Extract the (x, y) coordinate from the center of the cell holding the provided text.  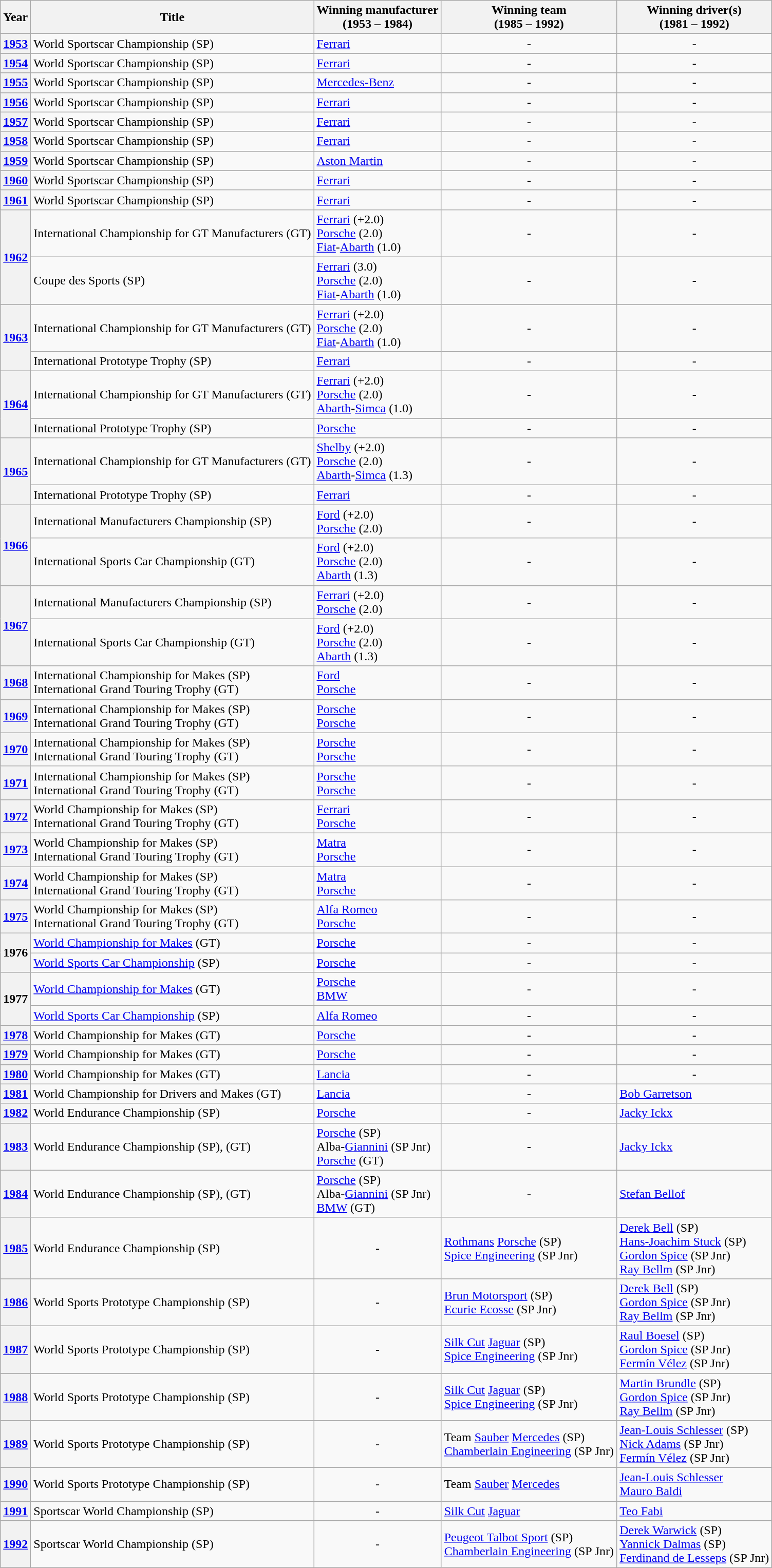
1974 (15, 883)
Mercedes-Benz (378, 83)
Peugeot Talbot Sport (SP) Chamberlain Engineering (SP Jnr) (529, 1544)
1984 (15, 1194)
1953 (15, 44)
1990 (15, 1485)
Ford (+2.0) Porsche (2.0) (378, 522)
Porsche (SP) Alba-Giannini (SP Jnr) Porsche (GT) (378, 1146)
1956 (15, 102)
Martin Brundle (SP) Gordon Spice (SP Jnr) Ray Bellm (SP Jnr) (694, 1397)
Brun Motorsport (SP) Ecurie Ecosse (SP Jnr) (529, 1302)
1975 (15, 917)
Jean-Louis Schlesser (SP) Nick Adams (SP Jnr) Fermín Vélez (SP Jnr) (694, 1444)
1978 (15, 1035)
Winning team(1985 – 1992) (529, 17)
Team Sauber Mercedes (529, 1485)
1959 (15, 161)
1954 (15, 63)
Rothmans Porsche (SP) Spice Engineering (SP Jnr) (529, 1248)
1961 (15, 200)
1958 (15, 141)
Ferrari Porsche (378, 816)
Derek Bell (SP) Hans-Joachim Stuck (SP) Gordon Spice (SP Jnr) Ray Bellm (SP Jnr) (694, 1248)
Silk Cut Jaguar (529, 1511)
1967 (15, 625)
1980 (15, 1074)
Aston Martin (378, 161)
World Championship for Drivers and Makes (GT) (173, 1094)
Title (173, 17)
1988 (15, 1397)
1979 (15, 1055)
1973 (15, 849)
1982 (15, 1113)
1965 (15, 471)
Alfa Romeo Porsche (378, 917)
1962 (15, 257)
Bob Garretson (694, 1094)
1992 (15, 1544)
1977 (15, 999)
1957 (15, 122)
Winning driver(s)(1981 – 1992) (694, 17)
1968 (15, 683)
Alfa Romeo (378, 1016)
1972 (15, 816)
1960 (15, 180)
Ferrari (+2.0) Porsche (2.0) Abarth-Simca (1.0) (378, 395)
Raul Boesel (SP) Gordon Spice (SP Jnr) Fermín Vélez (SP Jnr) (694, 1349)
Stefan Bellof (694, 1194)
1981 (15, 1094)
1983 (15, 1146)
Ferrari (3.0) Porsche (2.0) Fiat-Abarth (1.0) (378, 280)
Coupe des Sports (SP) (173, 280)
1969 (15, 716)
1989 (15, 1444)
Jean-Louis Schlesser Mauro Baldi (694, 1485)
Derek Warwick (SP) Yannick Dalmas (SP) Ferdinand de Lesseps (SP Jnr) (694, 1544)
Shelby (+2.0) Porsche (2.0) Abarth-Simca (1.3) (378, 462)
Ford Porsche (378, 683)
Winning manufacturer(1953 – 1984) (378, 17)
1987 (15, 1349)
Derek Bell (SP) Gordon Spice (SP Jnr) Ray Bellm (SP Jnr) (694, 1302)
Team Sauber Mercedes (SP) Chamberlain Engineering (SP Jnr) (529, 1444)
1970 (15, 750)
Teo Fabi (694, 1511)
1986 (15, 1302)
Porsche (SP) Alba-Giannini (SP Jnr) BMW (GT) (378, 1194)
Ferrari (+2.0) Porsche (2.0) (378, 602)
1955 (15, 83)
1976 (15, 953)
Porsche BMW (378, 989)
1964 (15, 405)
1991 (15, 1511)
Year (15, 17)
1963 (15, 337)
1971 (15, 782)
1966 (15, 545)
1985 (15, 1248)
